Return the (X, Y) coordinate for the center point of the cell that contains the specified text.  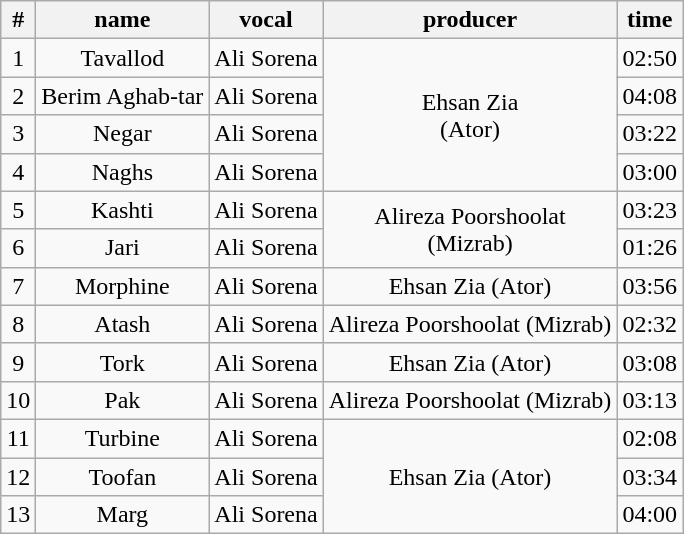
01:26 (650, 248)
03:22 (650, 134)
Toofan (122, 477)
Berim Aghab-tar (122, 96)
4 (18, 172)
Naghs (122, 172)
Marg (122, 515)
6 (18, 248)
2 (18, 96)
03:34 (650, 477)
9 (18, 362)
Morphine (122, 286)
03:13 (650, 400)
Negar (122, 134)
02:32 (650, 324)
03:08 (650, 362)
8 (18, 324)
3 (18, 134)
producer (470, 20)
Atash (122, 324)
03:00 (650, 172)
Tork (122, 362)
Kashti (122, 210)
03:23 (650, 210)
vocal (266, 20)
Tavallod (122, 58)
13 (18, 515)
# (18, 20)
10 (18, 400)
Ehsan Zia(Ator) (470, 115)
12 (18, 477)
04:00 (650, 515)
02:50 (650, 58)
03:56 (650, 286)
7 (18, 286)
Pak (122, 400)
Alireza Poorshoolat(Mizrab) (470, 229)
11 (18, 438)
1 (18, 58)
name (122, 20)
02:08 (650, 438)
5 (18, 210)
time (650, 20)
04:08 (650, 96)
Jari (122, 248)
Turbine (122, 438)
